Output the [x, y] coordinate of the center of the cell containing the given text.  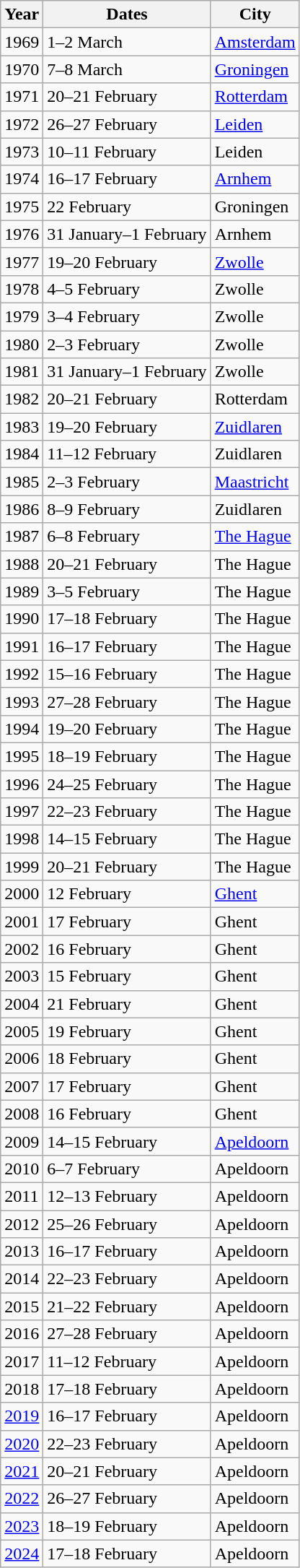
24–25 February [127, 784]
1976 [22, 234]
Amsterdam [255, 42]
12 February [127, 894]
2018 [22, 1389]
2009 [22, 1141]
1991 [22, 646]
2024 [22, 1554]
1995 [22, 756]
1974 [22, 179]
2001 [22, 922]
1983 [22, 427]
3–5 February [127, 592]
2015 [22, 1307]
1994 [22, 729]
2010 [22, 1169]
1987 [22, 537]
2014 [22, 1279]
2013 [22, 1252]
1972 [22, 124]
Maastricht [255, 482]
1975 [22, 207]
2003 [22, 976]
2016 [22, 1334]
2002 [22, 949]
2022 [22, 1499]
2011 [22, 1196]
8–9 February [127, 509]
6–7 February [127, 1169]
22 February [127, 207]
1999 [22, 867]
1973 [22, 152]
1970 [22, 69]
1993 [22, 701]
1996 [22, 784]
2000 [22, 894]
2006 [22, 1059]
2012 [22, 1224]
2008 [22, 1114]
2023 [22, 1526]
1984 [22, 454]
1971 [22, 97]
1982 [22, 399]
15 February [127, 976]
15–16 February [127, 674]
1997 [22, 812]
1988 [22, 564]
2005 [22, 1031]
2020 [22, 1444]
1992 [22, 674]
1985 [22, 482]
2007 [22, 1086]
1969 [22, 42]
21–22 February [127, 1307]
25–26 February [127, 1224]
3–4 February [127, 316]
10–11 February [127, 152]
Dates [127, 14]
1978 [22, 289]
6–8 February [127, 537]
1981 [22, 372]
City [255, 14]
12–13 February [127, 1196]
4–5 February [127, 289]
1986 [22, 509]
1989 [22, 592]
21 February [127, 1004]
18 February [127, 1059]
2004 [22, 1004]
2019 [22, 1416]
2021 [22, 1471]
2017 [22, 1361]
19 February [127, 1031]
7–8 March [127, 69]
1980 [22, 345]
Year [22, 14]
1990 [22, 619]
1–2 March [127, 42]
1977 [22, 261]
1998 [22, 839]
1979 [22, 316]
